Return the (X, Y) coordinate for the center point of the cell that contains the specified text.  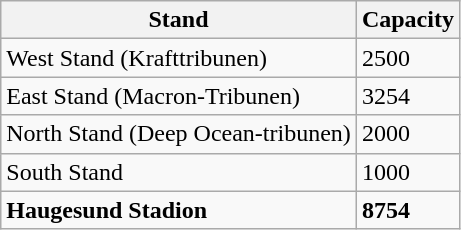
West Stand (Krafttribunen) (179, 58)
South Stand (179, 172)
East Stand (Macron-Tribunen) (179, 96)
1000 (408, 172)
2000 (408, 134)
8754 (408, 210)
North Stand (Deep Ocean-tribunen) (179, 134)
Haugesund Stadion (179, 210)
Capacity (408, 20)
Stand (179, 20)
2500 (408, 58)
3254 (408, 96)
